Capture the cell that displays the provided text and extract its [x, y] central coordinate. 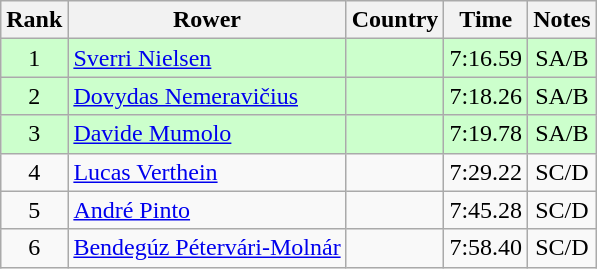
5 [34, 210]
2 [34, 96]
7:58.40 [486, 248]
Rower [207, 20]
Sverri Nielsen [207, 58]
Dovydas Nemeravičius [207, 96]
Bendegúz Pétervári-Molnár [207, 248]
7:19.78 [486, 134]
1 [34, 58]
Country [395, 20]
3 [34, 134]
6 [34, 248]
André Pinto [207, 210]
4 [34, 172]
Rank [34, 20]
7:18.26 [486, 96]
Lucas Verthein [207, 172]
7:45.28 [486, 210]
Time [486, 20]
Notes [562, 20]
7:16.59 [486, 58]
7:29.22 [486, 172]
Davide Mumolo [207, 134]
